Return the [x, y] coordinate for the center point of the cell that contains the specified text.  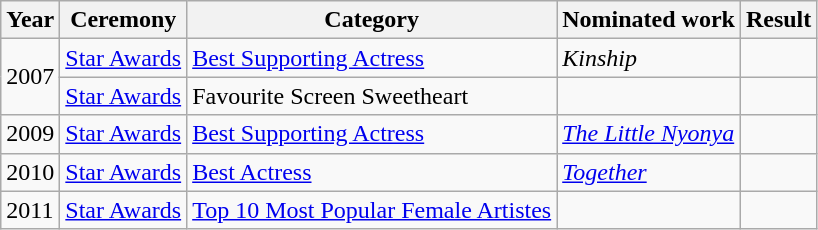
2010 [30, 172]
Together [649, 172]
The Little Nyonya [649, 134]
Ceremony [124, 20]
2011 [30, 210]
2009 [30, 134]
2007 [30, 77]
Result [778, 20]
Kinship [649, 58]
Top 10 Most Popular Female Artistes [372, 210]
Favourite Screen Sweetheart [372, 96]
Best Actress [372, 172]
Category [372, 20]
Nominated work [649, 20]
Year [30, 20]
